For the text-containing cell, return its midpoint in [X, Y] coordinate format. 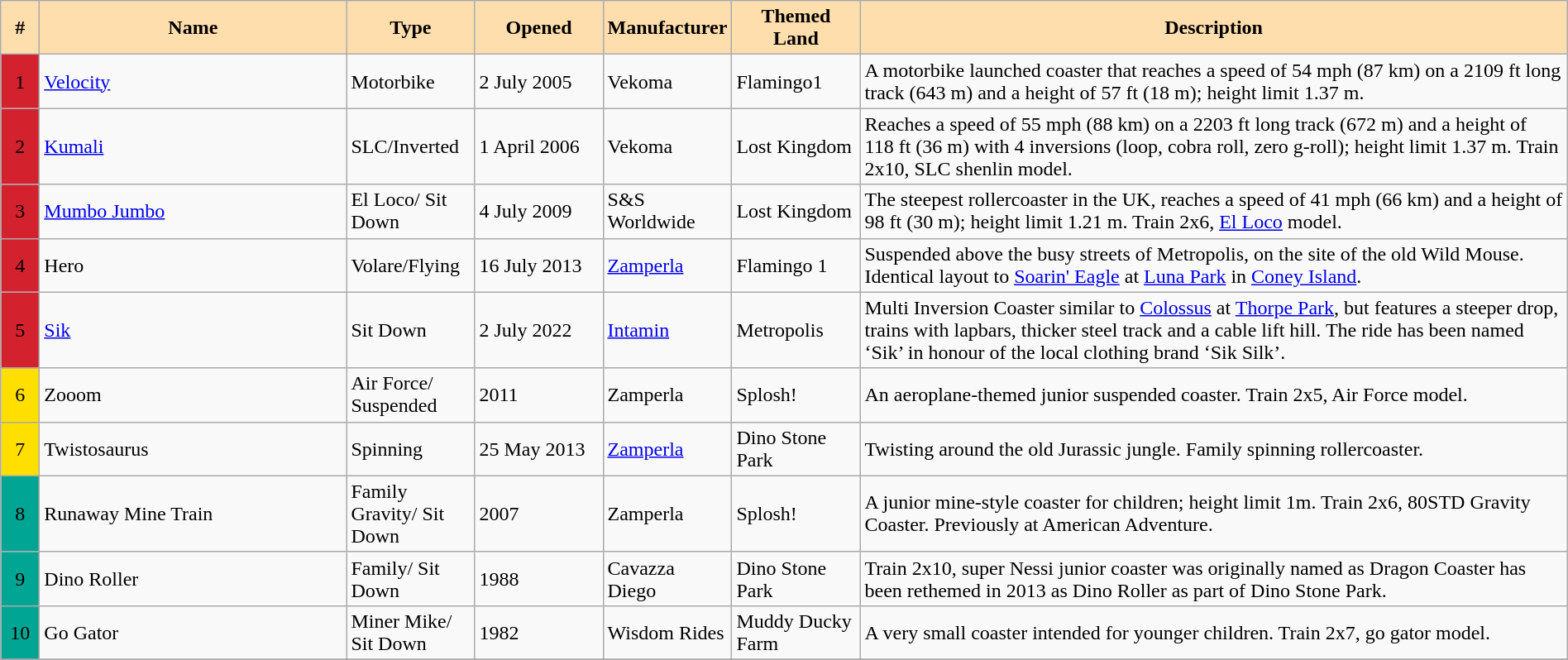
2011 [539, 395]
Flamingo 1 [796, 265]
Description [1214, 28]
7 [20, 448]
Type [410, 28]
2 July 2022 [539, 330]
16 July 2013 [539, 265]
8 [20, 514]
El Loco/ Sit Down [410, 212]
1988 [539, 579]
Family Gravity/ Sit Down [410, 514]
9 [20, 579]
1 April 2006 [539, 146]
1 [20, 81]
Sit Down [410, 330]
Miner Mike/ Sit Down [410, 632]
Sik [194, 330]
Air Force/ Suspended [410, 395]
4 [20, 265]
Opened [539, 28]
3 [20, 212]
A junior mine-style coaster for children; height limit 1m. Train 2x6, 80STD Gravity Coaster. Previously at American Adventure. [1214, 514]
Motorbike [410, 81]
Dino Roller [194, 579]
Wisdom Rides [667, 632]
4 July 2009 [539, 212]
10 [20, 632]
Muddy Ducky Farm [796, 632]
S&S Worldwide [667, 212]
An aeroplane-themed junior suspended coaster. Train 2x5, Air Force model. [1214, 395]
Manufacturer [667, 28]
1982 [539, 632]
2 [20, 146]
Runaway Mine Train [194, 514]
2 July 2005 [539, 81]
Kumali [194, 146]
Mumbo Jumbo [194, 212]
6 [20, 395]
Velocity [194, 81]
Name [194, 28]
Flamingo1 [796, 81]
Metropolis [796, 330]
Intamin [667, 330]
Twistosaurus [194, 448]
25 May 2013 [539, 448]
Train 2x10, super Nessi junior coaster was originally named as Dragon Coaster has been rethemed in 2013 as Dino Roller as part of Dino Stone Park. [1214, 579]
Suspended above the busy streets of Metropolis, on the site of the old Wild Mouse. Identical layout to Soarin' Eagle at Luna Park in Coney Island. [1214, 265]
Cavazza Diego [667, 579]
Go Gator [194, 632]
2007 [539, 514]
Family/ Sit Down [410, 579]
SLC/Inverted [410, 146]
A very small coaster intended for younger children. Train 2x7, go gator model. [1214, 632]
Zooom [194, 395]
5 [20, 330]
# [20, 28]
The steepest rollercoaster in the UK, reaches a speed of 41 mph (66 km) and a height of 98 ft (30 m); height limit 1.21 m. Train 2x6, El Loco model. [1214, 212]
Twisting around the old Jurassic jungle. Family spinning rollercoaster. [1214, 448]
Volare/Flying [410, 265]
Hero [194, 265]
Spinning [410, 448]
Themed Land [796, 28]
